From the cell containing the given text, extract its center point as (x, y) coordinate. 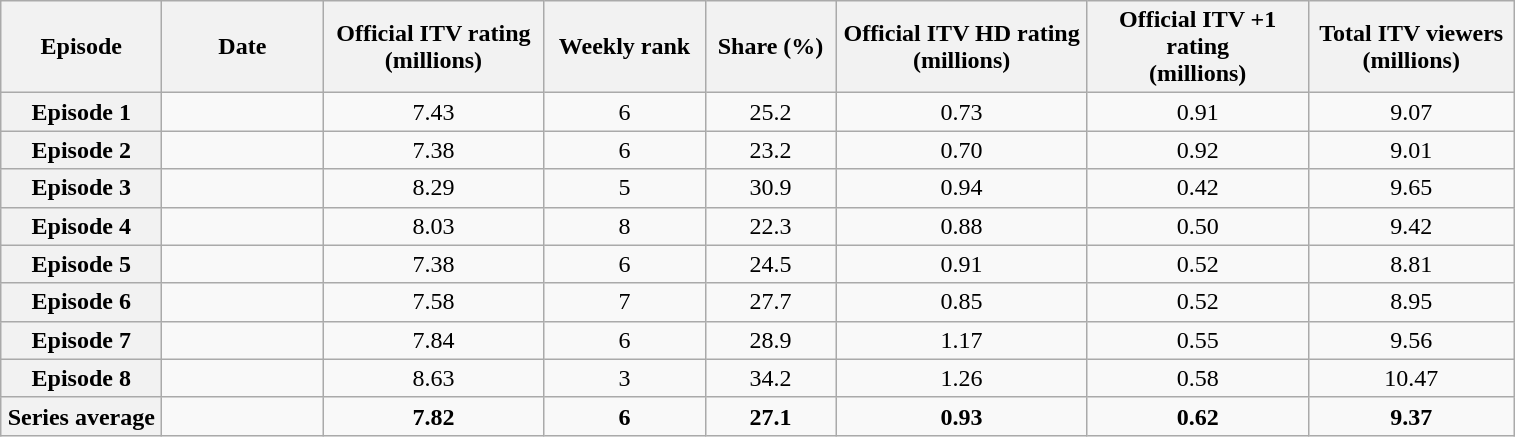
28.9 (770, 340)
0.94 (962, 188)
22.3 (770, 226)
Episode 4 (82, 226)
8 (624, 226)
3 (624, 378)
23.2 (770, 150)
8.63 (434, 378)
Official ITV rating(millions) (434, 47)
30.9 (770, 188)
Official ITV HD rating(millions) (962, 47)
24.5 (770, 264)
Episode 3 (82, 188)
8.03 (434, 226)
Weekly rank (624, 47)
Episode (82, 47)
Official ITV +1 rating(millions) (1198, 47)
0.50 (1198, 226)
0.62 (1198, 416)
10.47 (1411, 378)
0.58 (1198, 378)
0.42 (1198, 188)
7.58 (434, 302)
Episode 2 (82, 150)
Series average (82, 416)
9.07 (1411, 112)
7.84 (434, 340)
Episode 6 (82, 302)
0.85 (962, 302)
8.95 (1411, 302)
Share (%) (770, 47)
Total ITV viewers (millions) (1411, 47)
8.81 (1411, 264)
8.29 (434, 188)
27.7 (770, 302)
7 (624, 302)
0.93 (962, 416)
Episode 7 (82, 340)
9.65 (1411, 188)
0.88 (962, 226)
9.37 (1411, 416)
1.26 (962, 378)
7.43 (434, 112)
34.2 (770, 378)
5 (624, 188)
25.2 (770, 112)
27.1 (770, 416)
0.70 (962, 150)
0.92 (1198, 150)
Episode 5 (82, 264)
1.17 (962, 340)
0.55 (1198, 340)
0.73 (962, 112)
Episode 1 (82, 112)
9.42 (1411, 226)
Date (242, 47)
9.56 (1411, 340)
Episode 8 (82, 378)
9.01 (1411, 150)
7.82 (434, 416)
